Detect which cell encompasses the target text, then output its (x, y) center coordinate. 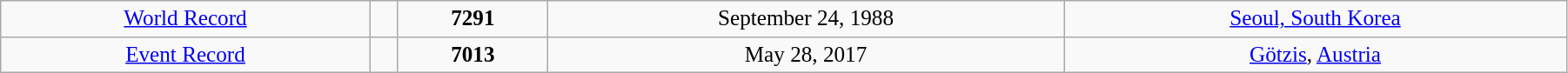
World Record (185, 19)
September 24, 1988 (806, 19)
Götzis, Austria (1316, 55)
7013 (472, 55)
May 28, 2017 (806, 55)
Seoul, South Korea (1316, 19)
7291 (472, 19)
Event Record (185, 55)
